Search for the cell housing the specified text and yield its (X, Y) center coordinate. 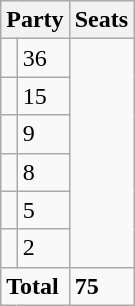
2 (43, 248)
Party (35, 20)
8 (43, 172)
Total (35, 286)
75 (101, 286)
5 (43, 210)
36 (43, 58)
15 (43, 96)
Seats (101, 20)
9 (43, 134)
